Return the (X, Y) coordinate for the center point of the cell that contains the specified text.  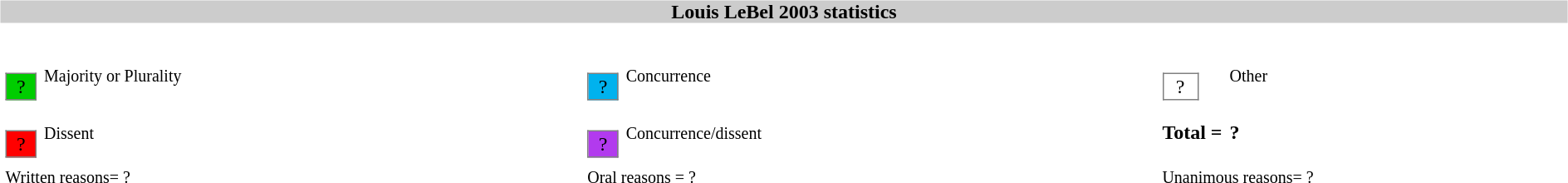
Total = (1192, 132)
Concurrence (890, 76)
Majority or Plurality (312, 76)
Louis LeBel 2003 statistics (784, 12)
Dissent (312, 132)
Concurrence/dissent (890, 132)
Other (1397, 76)
